Capture the cell that displays the provided text and extract its (X, Y) central coordinate. 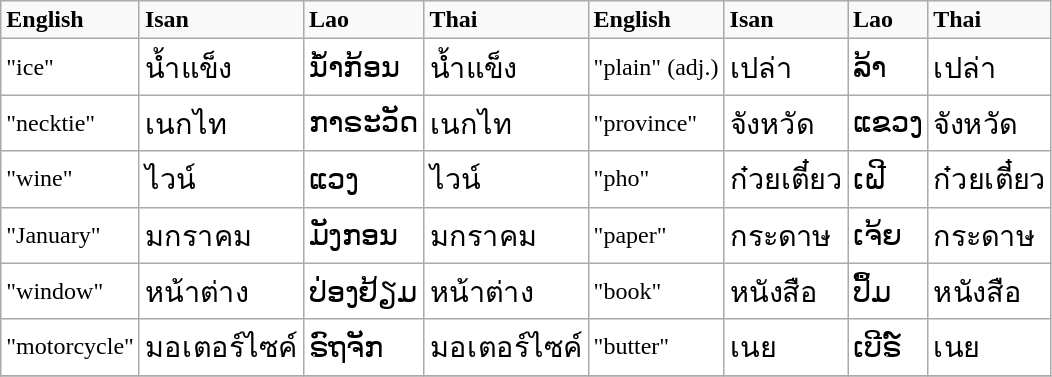
ແວງ (364, 179)
ກາຣະວັດ (364, 123)
ແຂວງ (888, 123)
ເຝີ (888, 179)
"January" (70, 235)
"book" (656, 291)
"wine" (70, 179)
"province" (656, 123)
ເບີຣ໌ (888, 347)
"pho" (656, 179)
ມັງກອນ (364, 235)
"window" (70, 291)
ເຈ້ຍ (888, 235)
ປຶ້ມ (888, 291)
ນ້ຳກ້ອນ (364, 67)
ປ່ອງຢ້ຽມ (364, 291)
"necktie" (70, 123)
"motorcycle" (70, 347)
"butter" (656, 347)
"paper" (656, 235)
"ice" (70, 67)
ຣົຖຈັກ (364, 347)
ລ້າ (888, 67)
"plain" (adj.) (656, 67)
